Scan for the cell matching the given text and deliver its [x, y] coordinate at center. 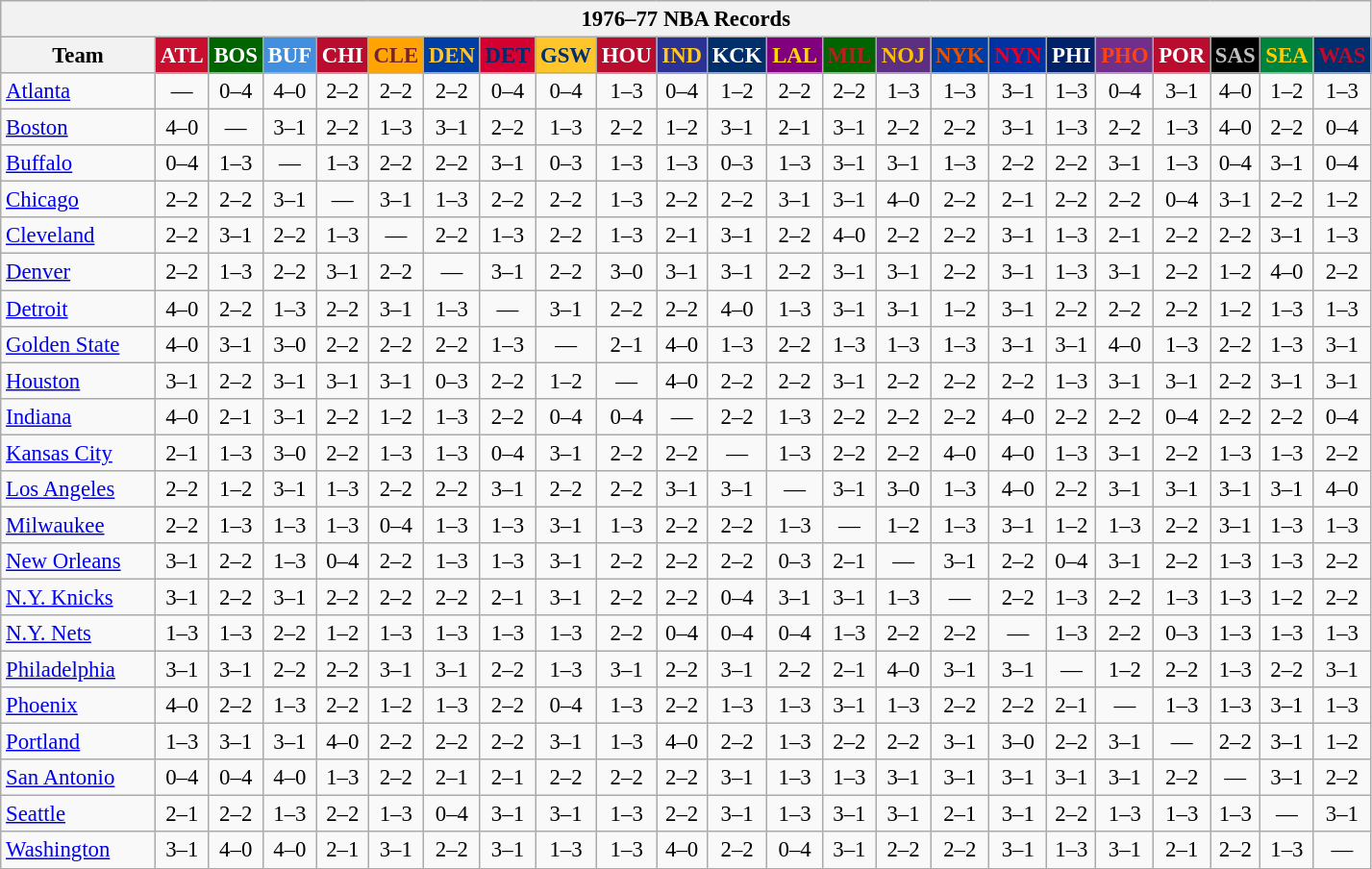
Atlanta [79, 91]
KCK [736, 56]
DEN [452, 56]
Indiana [79, 416]
SAS [1235, 56]
PHI [1071, 56]
NOJ [903, 56]
Phoenix [79, 706]
NYN [1018, 56]
LAL [794, 56]
DET [508, 56]
Golden State [79, 344]
CHI [342, 56]
POR [1183, 56]
Philadelphia [79, 670]
Boston [79, 128]
NYK [960, 56]
CLE [396, 56]
WAS [1342, 56]
Detroit [79, 309]
Denver [79, 272]
Milwaukee [79, 525]
ATL [182, 56]
PHO [1125, 56]
IND [682, 56]
BUF [289, 56]
Team [79, 56]
Portland [79, 742]
MIL [849, 56]
HOU [627, 56]
SEA [1286, 56]
1976–77 NBA Records [686, 19]
Buffalo [79, 163]
Seattle [79, 814]
Washington [79, 851]
BOS [236, 56]
Cleveland [79, 236]
N.Y. Knicks [79, 597]
Houston [79, 381]
GSW [566, 56]
Los Angeles [79, 489]
Chicago [79, 200]
N.Y. Nets [79, 633]
San Antonio [79, 778]
Kansas City [79, 453]
New Orleans [79, 561]
